Determine the (X, Y) coordinate at the center of the cell enclosing the given text.  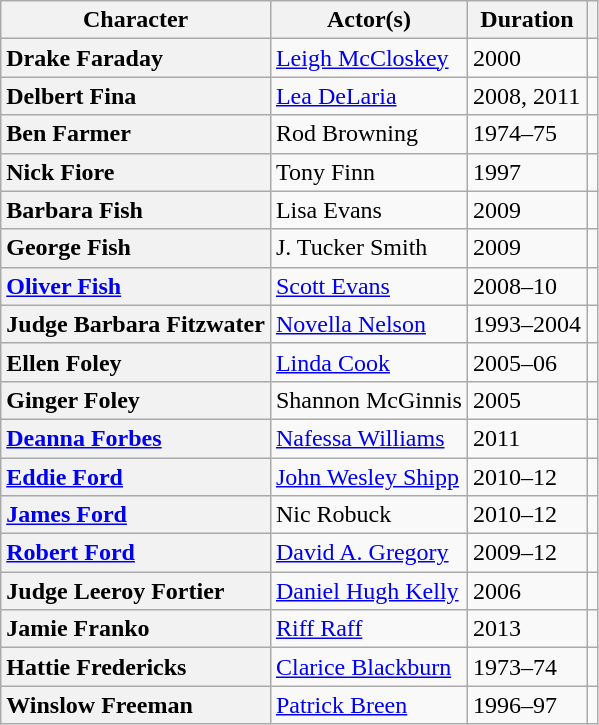
Jamie Franko (136, 629)
J. Tucker Smith (368, 248)
Nick Fiore (136, 172)
Delbert Fina (136, 96)
Rod Browning (368, 134)
Riff Raff (368, 629)
Winslow Freeman (136, 705)
Patrick Breen (368, 705)
1997 (526, 172)
Judge Leeroy Fortier (136, 591)
Robert Ford (136, 553)
David A. Gregory (368, 553)
Ginger Foley (136, 400)
2013 (526, 629)
1996–97 (526, 705)
1974–75 (526, 134)
Clarice Blackburn (368, 667)
Drake Faraday (136, 58)
Ben Farmer (136, 134)
Character (136, 20)
2005–06 (526, 362)
John Wesley Shipp (368, 477)
Actor(s) (368, 20)
Shannon McGinnis (368, 400)
2005 (526, 400)
2011 (526, 438)
Lea DeLaria (368, 96)
Ellen Foley (136, 362)
Duration (526, 20)
2000 (526, 58)
2009–12 (526, 553)
Judge Barbara Fitzwater (136, 324)
Barbara Fish (136, 210)
George Fish (136, 248)
Linda Cook (368, 362)
Leigh McCloskey (368, 58)
Scott Evans (368, 286)
1993–2004 (526, 324)
Nic Robuck (368, 515)
Oliver Fish (136, 286)
Novella Nelson (368, 324)
James Ford (136, 515)
2008–10 (526, 286)
Tony Finn (368, 172)
Lisa Evans (368, 210)
Nafessa Williams (368, 438)
Eddie Ford (136, 477)
1973–74 (526, 667)
2008, 2011 (526, 96)
Daniel Hugh Kelly (368, 591)
Deanna Forbes (136, 438)
Hattie Fredericks (136, 667)
2006 (526, 591)
